From the cell containing the given text, extract its center point as (x, y) coordinate. 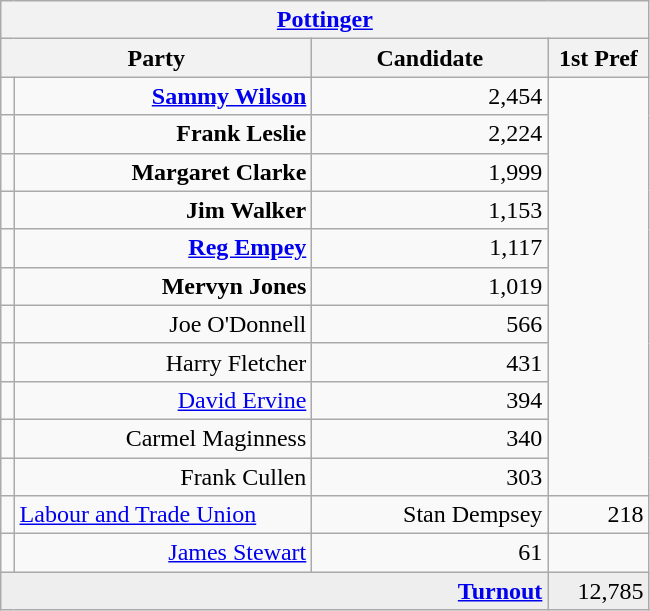
Frank Leslie (163, 134)
566 (430, 324)
James Stewart (163, 553)
1,117 (430, 248)
Mervyn Jones (163, 286)
Candidate (430, 58)
218 (598, 515)
Reg Empey (163, 248)
Turnout (274, 591)
303 (430, 477)
Party (156, 58)
Pottinger (325, 20)
Harry Fletcher (163, 362)
Labour and Trade Union (163, 515)
12,785 (598, 591)
Margaret Clarke (163, 172)
David Ervine (163, 400)
Sammy Wilson (163, 96)
340 (430, 438)
Joe O'Donnell (163, 324)
1,999 (430, 172)
2,224 (430, 134)
431 (430, 362)
Frank Cullen (163, 477)
Stan Dempsey (430, 515)
1,019 (430, 286)
Carmel Maginness (163, 438)
1,153 (430, 210)
394 (430, 400)
61 (430, 553)
2,454 (430, 96)
Jim Walker (163, 210)
1st Pref (598, 58)
